Search for the cell housing the specified text and yield its (X, Y) center coordinate. 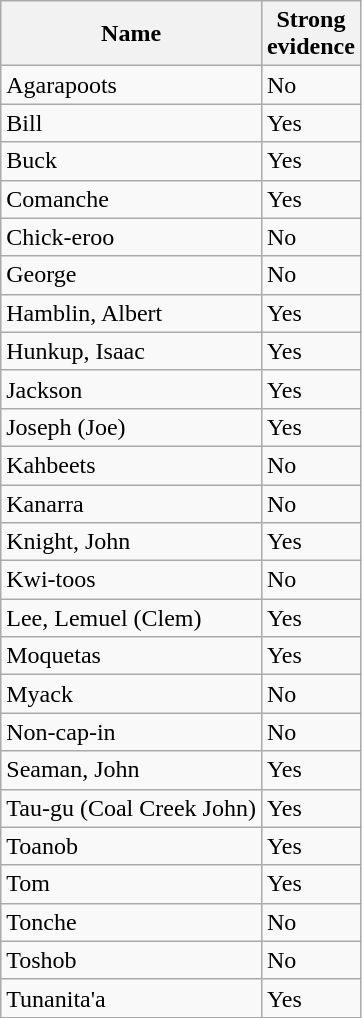
Moquetas (132, 656)
Myack (132, 694)
George (132, 275)
Jackson (132, 389)
Buck (132, 161)
Kahbeets (132, 465)
Name (132, 34)
Comanche (132, 199)
Toanob (132, 846)
Chick-eroo (132, 237)
Joseph (Joe) (132, 427)
Tom (132, 884)
Tau-gu (Coal Creek John) (132, 808)
Bill (132, 123)
Kanarra (132, 503)
Non-cap-in (132, 732)
Hunkup, Isaac (132, 351)
Agarapoots (132, 85)
Tonche (132, 922)
Seaman, John (132, 770)
Lee, Lemuel (Clem) (132, 618)
Hamblin, Albert (132, 313)
Toshob (132, 960)
Knight, John (132, 542)
Tunanita'a (132, 998)
Kwi-toos (132, 580)
Strongevidence (310, 34)
